Find where the given text appears and provide that cell's center as [x, y] coordinate. 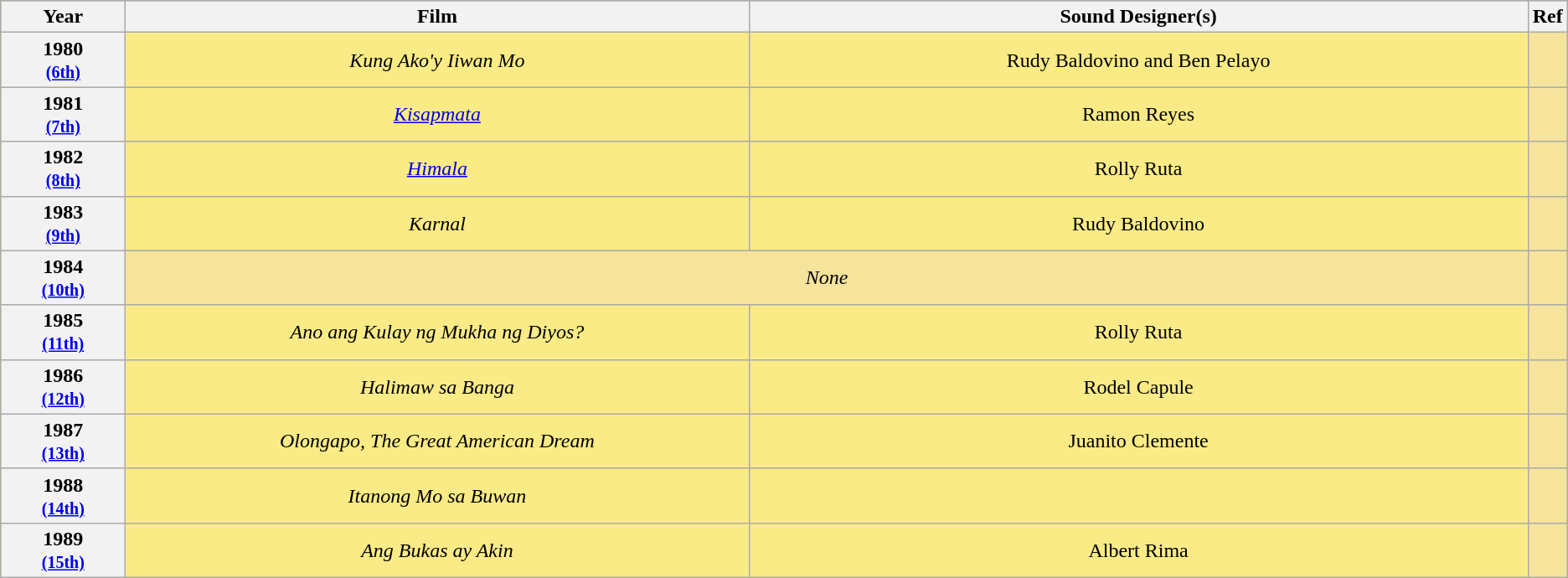
Kisapmata [437, 114]
1984 (10th) [64, 278]
1980 (6th) [64, 60]
Sound Designer(s) [1138, 17]
Ramon Reyes [1138, 114]
Ref [1548, 17]
Olongapo, The Great American Dream [437, 441]
1986 (12th) [64, 387]
Rudy Baldovino and Ben Pelayo [1138, 60]
Rudy Baldovino [1138, 223]
1987 (13th) [64, 441]
Ang Bukas ay Akin [437, 550]
1985 (11th) [64, 332]
Kung Ako'y Iiwan Mo [437, 60]
Karnal [437, 223]
Year [64, 17]
Film [437, 17]
Itanong Mo sa Buwan [437, 496]
Rodel Capule [1138, 387]
1982 (8th) [64, 169]
Himala [437, 169]
Juanito Clemente [1138, 441]
Halimaw sa Banga [437, 387]
1983 (9th) [64, 223]
1988 (14th) [64, 496]
Ano ang Kulay ng Mukha ng Diyos? [437, 332]
Albert Rima [1138, 550]
1981 (7th) [64, 114]
None [827, 278]
1989 (15th) [64, 550]
